Capture the cell that displays the provided text and extract its (X, Y) central coordinate. 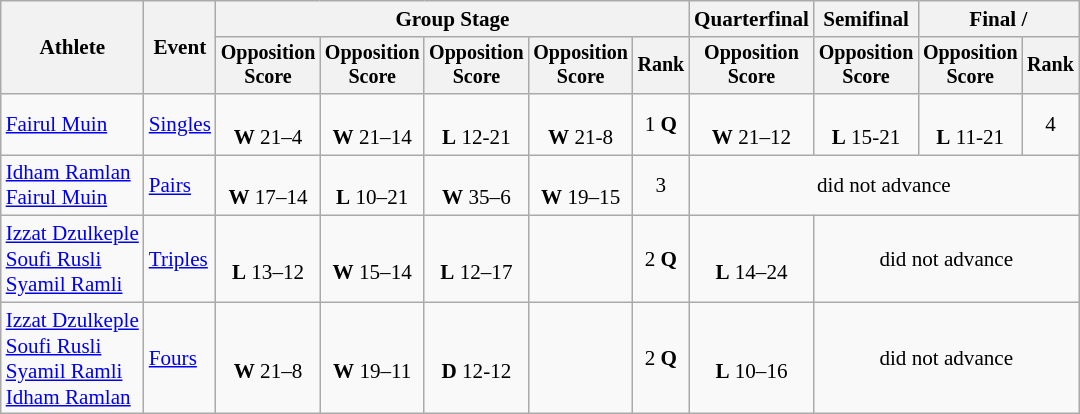
W 35–6 (476, 186)
L 15-21 (866, 124)
L 12–17 (476, 259)
W 21–14 (372, 124)
W 21-8 (581, 124)
W 21–8 (268, 358)
W 21–4 (268, 124)
Semifinal (866, 18)
4 (1050, 124)
W 19–11 (372, 358)
Triples (180, 259)
Idham RamlanFairul Muin (72, 186)
Pairs (180, 186)
Group Stage (452, 18)
L 11-21 (970, 124)
Izzat DzulkepleSoufi RusliSyamil RamliIdham Ramlan (72, 358)
W 19–15 (581, 186)
Fours (180, 358)
L 10–21 (372, 186)
Event (180, 48)
Quarterfinal (752, 18)
L 12-21 (476, 124)
W 15–14 (372, 259)
L 14–24 (752, 259)
D 12-12 (476, 358)
W 21–12 (752, 124)
L 13–12 (268, 259)
Final / (998, 18)
Izzat DzulkepleSoufi RusliSyamil Ramli (72, 259)
W 17–14 (268, 186)
Singles (180, 124)
3 (661, 186)
L 10–16 (752, 358)
1 Q (661, 124)
Fairul Muin (72, 124)
Athlete (72, 48)
